Output the [X, Y] coordinate of the center of the cell containing the given text.  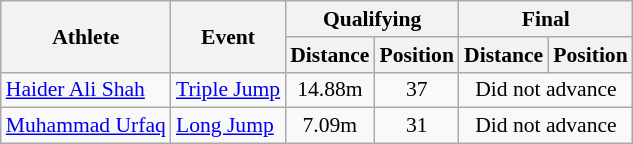
Event [228, 36]
Final [546, 19]
Athlete [86, 36]
Haider Ali Shah [86, 90]
7.09m [330, 126]
Long Jump [228, 126]
31 [416, 126]
14.88m [330, 90]
Qualifying [372, 19]
Triple Jump [228, 90]
37 [416, 90]
Muhammad Urfaq [86, 126]
